Return the (X, Y) coordinate for the center point of the cell that contains the specified text.  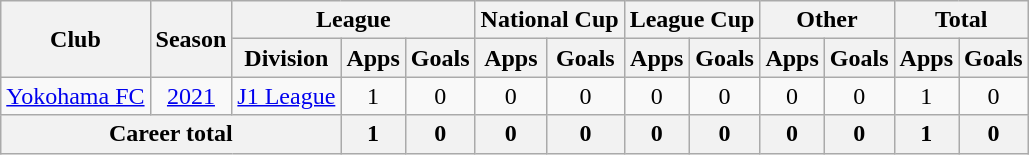
Club (76, 39)
Division (286, 58)
Total (961, 20)
Career total (171, 134)
National Cup (550, 20)
2021 (191, 96)
Season (191, 39)
J1 League (286, 96)
Other (827, 20)
League (354, 20)
League Cup (692, 20)
Yokohama FC (76, 96)
